Search for the cell housing the specified text and yield its [X, Y] center coordinate. 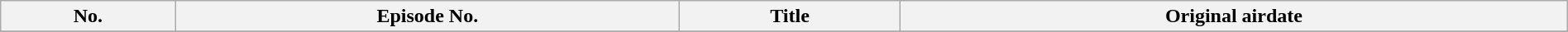
No. [88, 16]
Title [791, 16]
Episode No. [427, 16]
Original airdate [1234, 16]
